From the cell containing the given text, extract its center point as (X, Y) coordinate. 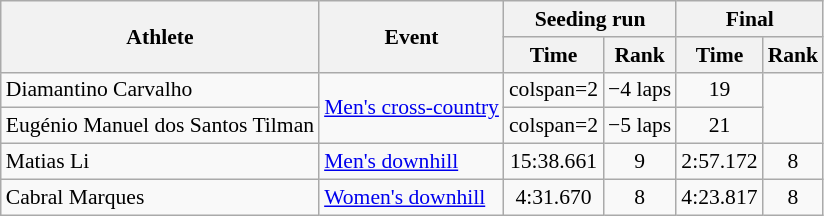
Cabral Marques (160, 197)
Men's downhill (412, 162)
−5 laps (640, 126)
Men's cross-country (412, 108)
Eugénio Manuel dos Santos Tilman (160, 126)
21 (719, 126)
Athlete (160, 36)
19 (719, 90)
4:31.670 (554, 197)
15:38.661 (554, 162)
9 (640, 162)
Event (412, 36)
Women's downhill (412, 197)
Seeding run (590, 19)
Diamantino Carvalho (160, 90)
2:57.172 (719, 162)
Matias Li (160, 162)
−4 laps (640, 90)
Final (750, 19)
4:23.817 (719, 197)
